Return (X, Y) of the center of cell containing provided text 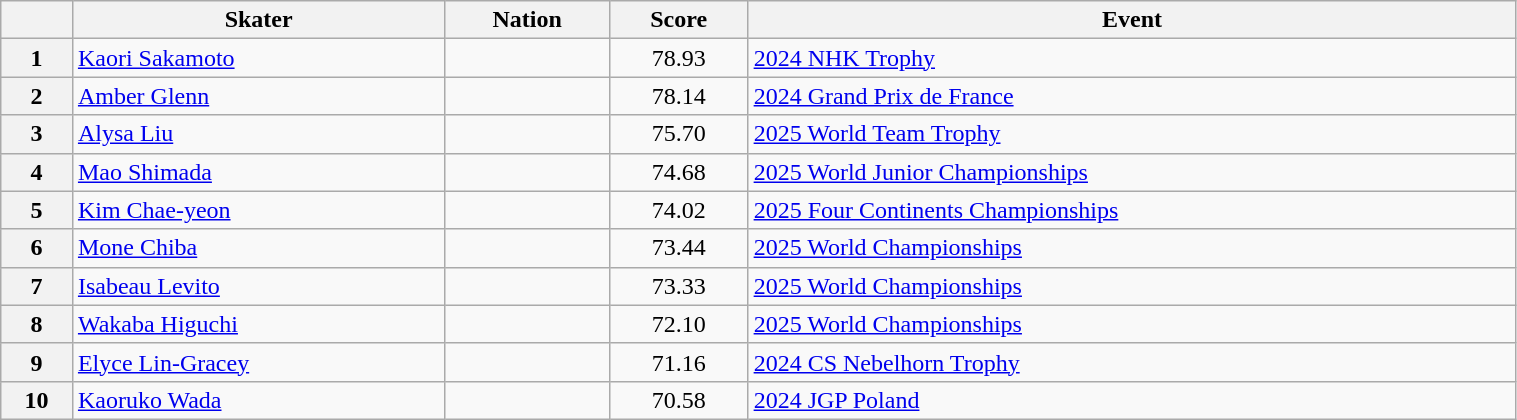
4 (37, 172)
2025 Four Continents Championships (1132, 210)
Skater (258, 20)
6 (37, 248)
74.68 (678, 172)
Wakaba Higuchi (258, 324)
2024 Grand Prix de France (1132, 96)
Kaori Sakamoto (258, 58)
72.10 (678, 324)
73.44 (678, 248)
Event (1132, 20)
10 (37, 400)
2024 NHK Trophy (1132, 58)
71.16 (678, 362)
3 (37, 134)
74.02 (678, 210)
Kim Chae-yeon (258, 210)
Isabeau Levito (258, 286)
9 (37, 362)
78.14 (678, 96)
8 (37, 324)
2025 World Junior Championships (1132, 172)
Elyce Lin-Gracey (258, 362)
Amber Glenn (258, 96)
Mone Chiba (258, 248)
Kaoruko Wada (258, 400)
2025 World Team Trophy (1132, 134)
1 (37, 58)
Alysa Liu (258, 134)
2024 JGP Poland (1132, 400)
73.33 (678, 286)
5 (37, 210)
78.93 (678, 58)
7 (37, 286)
70.58 (678, 400)
Score (678, 20)
75.70 (678, 134)
Nation (527, 20)
2024 CS Nebelhorn Trophy (1132, 362)
2 (37, 96)
Mao Shimada (258, 172)
